From the cell containing the given text, extract its center point as (X, Y) coordinate. 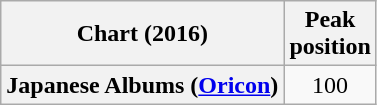
Chart (2016) (142, 34)
Peak position (330, 34)
100 (330, 85)
Japanese Albums (Oricon) (142, 85)
